Capture the cell that displays the provided text and extract its (x, y) central coordinate. 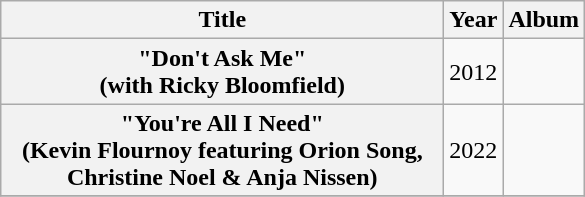
Album (544, 20)
2022 (474, 150)
Title (222, 20)
"You're All I Need"(Kevin Flournoy featuring Orion Song, Christine Noel & Anja Nissen) (222, 150)
Year (474, 20)
"Don't Ask Me"(with Ricky Bloomfield) (222, 72)
2012 (474, 72)
